From the cell containing the given text, extract its center point as (X, Y) coordinate. 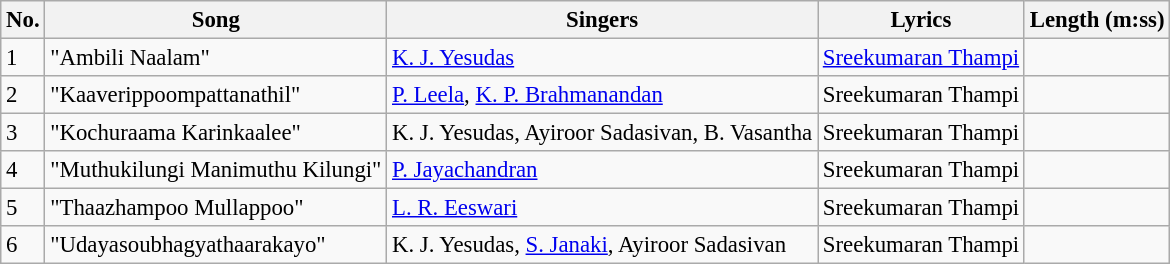
"Ambili Naalam" (216, 58)
"Kochuraama Karinkaalee" (216, 133)
"Thaazhampoo Mullappoo" (216, 208)
"Udayasoubhagyathaarakayo" (216, 245)
P. Leela, K. P. Brahmanandan (602, 95)
1 (23, 58)
K. J. Yesudas, S. Janaki, Ayiroor Sadasivan (602, 245)
2 (23, 95)
P. Jayachandran (602, 170)
3 (23, 133)
No. (23, 20)
K. J. Yesudas, Ayiroor Sadasivan, B. Vasantha (602, 133)
L. R. Eeswari (602, 208)
5 (23, 208)
Lyrics (922, 20)
Song (216, 20)
K. J. Yesudas (602, 58)
6 (23, 245)
"Kaaverippoompattanathil" (216, 95)
4 (23, 170)
Singers (602, 20)
"Muthukilungi Manimuthu Kilungi" (216, 170)
Length (m:ss) (1096, 20)
